Scan for the cell matching the given text and deliver its [X, Y] coordinate at center. 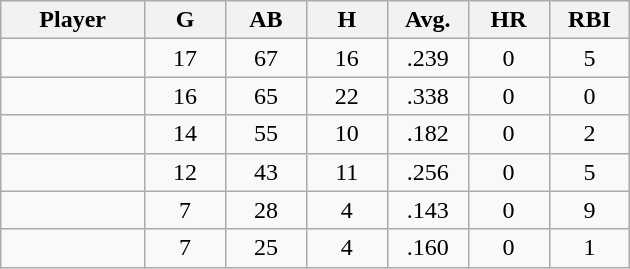
AB [266, 20]
55 [266, 134]
.239 [428, 58]
9 [590, 210]
43 [266, 172]
RBI [590, 20]
.256 [428, 172]
12 [186, 172]
.160 [428, 248]
2 [590, 134]
67 [266, 58]
28 [266, 210]
H [346, 20]
65 [266, 96]
.182 [428, 134]
17 [186, 58]
Avg. [428, 20]
22 [346, 96]
14 [186, 134]
11 [346, 172]
HR [508, 20]
Player [73, 20]
.143 [428, 210]
1 [590, 248]
25 [266, 248]
10 [346, 134]
.338 [428, 96]
G [186, 20]
